Return the [X, Y] coordinate for the center point of the cell that contains the specified text.  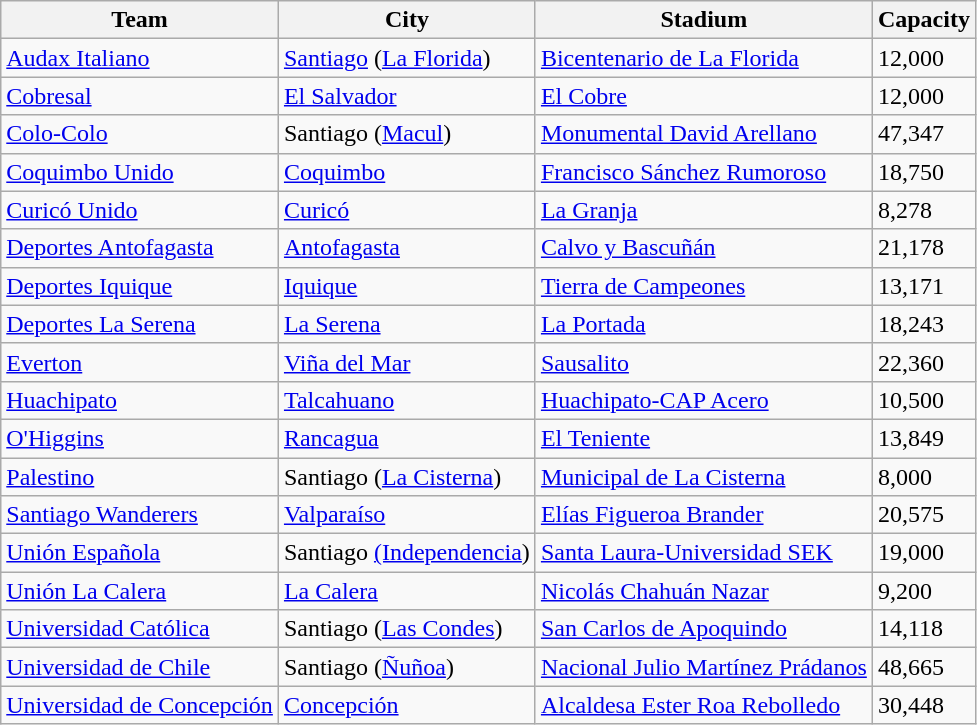
10,500 [924, 400]
El Salvador [406, 96]
Sausalito [704, 362]
Colo-Colo [140, 134]
Universidad de Chile [140, 667]
8,278 [924, 210]
47,347 [924, 134]
Santiago Wanderers [140, 515]
21,178 [924, 248]
8,000 [924, 477]
Santiago (Las Condes) [406, 629]
Concepción [406, 705]
Deportes Antofagasta [140, 248]
Capacity [924, 20]
City [406, 20]
Cobresal [140, 96]
Santiago (Macul) [406, 134]
Santiago (La Cisterna) [406, 477]
Bicentenario de La Florida [704, 58]
Huachipato-CAP Acero [704, 400]
La Serena [406, 324]
Antofagasta [406, 248]
Unión Española [140, 553]
48,665 [924, 667]
Santiago (Independencia) [406, 553]
Curicó [406, 210]
Unión La Calera [140, 591]
20,575 [924, 515]
Nacional Julio Martínez Prádanos [704, 667]
Deportes Iquique [140, 286]
Universidad Católica [140, 629]
9,200 [924, 591]
30,448 [924, 705]
Francisco Sánchez Rumoroso [704, 172]
Coquimbo [406, 172]
18,243 [924, 324]
Universidad de Concepción [140, 705]
Alcaldesa Ester Roa Rebolledo [704, 705]
Team [140, 20]
Tierra de Campeones [704, 286]
14,118 [924, 629]
Viña del Mar [406, 362]
O'Higgins [140, 438]
Coquimbo Unido [140, 172]
Valparaíso [406, 515]
Deportes La Serena [140, 324]
Audax Italiano [140, 58]
Iquique [406, 286]
La Granja [704, 210]
18,750 [924, 172]
13,171 [924, 286]
Santa Laura-Universidad SEK [704, 553]
Huachipato [140, 400]
Elías Figueroa Brander [704, 515]
Nicolás Chahuán Nazar [704, 591]
San Carlos de Apoquindo [704, 629]
El Teniente [704, 438]
19,000 [924, 553]
Curicó Unido [140, 210]
13,849 [924, 438]
La Calera [406, 591]
El Cobre [704, 96]
Municipal de La Cisterna [704, 477]
Monumental David Arellano [704, 134]
Santiago (La Florida) [406, 58]
Rancagua [406, 438]
La Portada [704, 324]
22,360 [924, 362]
Calvo y Bascuñán [704, 248]
Talcahuano [406, 400]
Palestino [140, 477]
Everton [140, 362]
Stadium [704, 20]
Santiago (Ñuñoa) [406, 667]
